Return [x, y] of the center of cell containing provided text 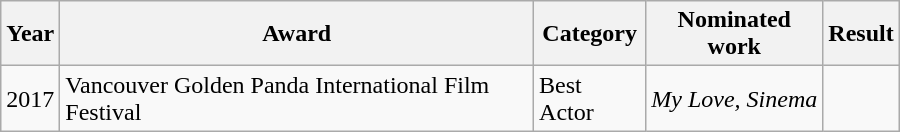
Result [861, 34]
Award [297, 34]
Category [590, 34]
Year [30, 34]
My Love, Sinema [734, 98]
2017 [30, 98]
Nominated work [734, 34]
Best Actor [590, 98]
Vancouver Golden Panda International Film Festival [297, 98]
